Detect which cell encompasses the target text, then output its [X, Y] center coordinate. 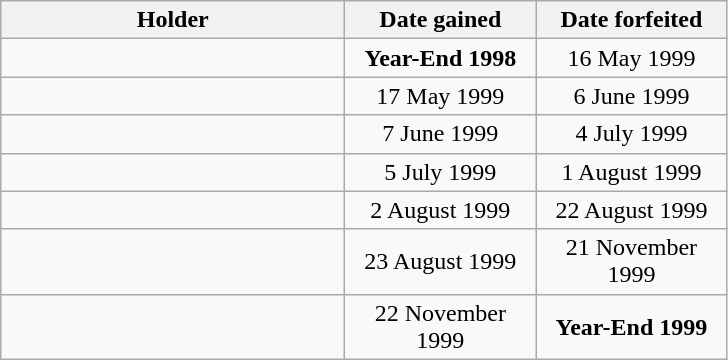
1 August 1999 [632, 172]
7 June 1999 [440, 134]
6 June 1999 [632, 96]
22 November 1999 [440, 326]
5 July 1999 [440, 172]
16 May 1999 [632, 58]
4 July 1999 [632, 134]
21 November 1999 [632, 262]
23 August 1999 [440, 262]
Date gained [440, 20]
2 August 1999 [440, 210]
17 May 1999 [440, 96]
Year-End 1998 [440, 58]
Year-End 1999 [632, 326]
Date forfeited [632, 20]
22 August 1999 [632, 210]
Holder [173, 20]
